Pinpoint the cell where the given text exists, returning its (X, Y) midpoint coordinate. 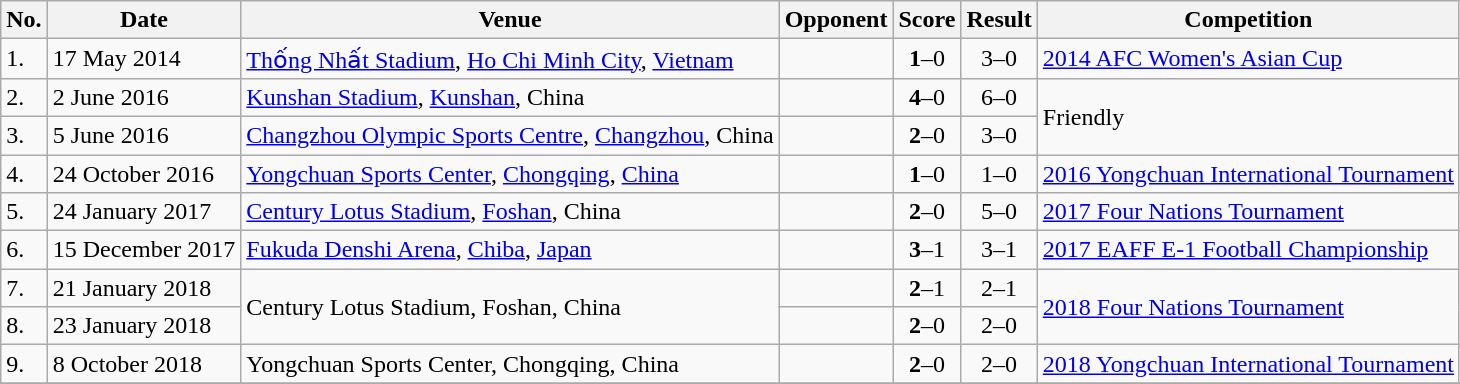
2014 AFC Women's Asian Cup (1248, 59)
5 June 2016 (144, 135)
8 October 2018 (144, 364)
Friendly (1248, 116)
2017 EAFF E-1 Football Championship (1248, 250)
4. (24, 173)
Kunshan Stadium, Kunshan, China (510, 97)
Date (144, 20)
2018 Yongchuan International Tournament (1248, 364)
Fukuda Denshi Arena, Chiba, Japan (510, 250)
2018 Four Nations Tournament (1248, 307)
3. (24, 135)
1. (24, 59)
No. (24, 20)
2016 Yongchuan International Tournament (1248, 173)
5. (24, 212)
21 January 2018 (144, 288)
17 May 2014 (144, 59)
4–0 (927, 97)
Thống Nhất Stadium, Ho Chi Minh City, Vietnam (510, 59)
Venue (510, 20)
5–0 (999, 212)
2017 Four Nations Tournament (1248, 212)
Result (999, 20)
7. (24, 288)
2 June 2016 (144, 97)
6. (24, 250)
Opponent (836, 20)
Changzhou Olympic Sports Centre, Changzhou, China (510, 135)
24 October 2016 (144, 173)
15 December 2017 (144, 250)
24 January 2017 (144, 212)
8. (24, 326)
9. (24, 364)
Score (927, 20)
2. (24, 97)
6–0 (999, 97)
23 January 2018 (144, 326)
Competition (1248, 20)
